Scan for the cell matching the given text and deliver its (x, y) coordinate at center. 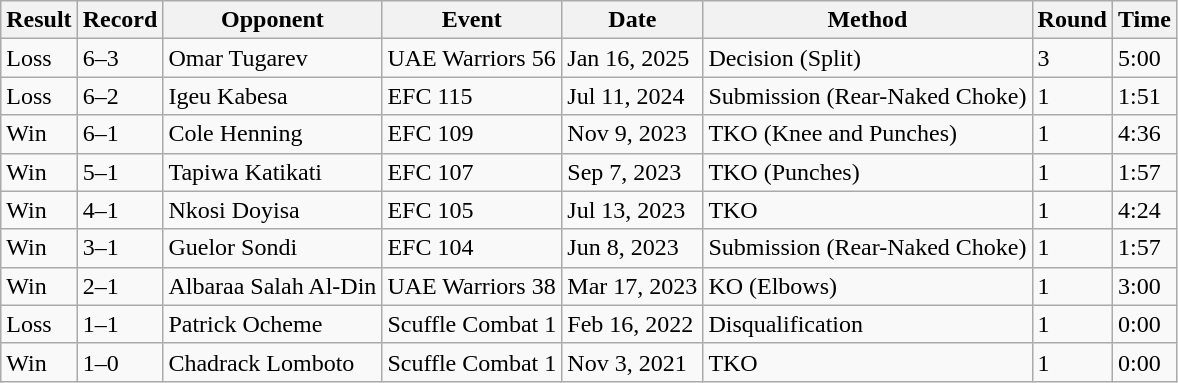
EFC 107 (472, 172)
3–1 (120, 248)
6–3 (120, 58)
Jan 16, 2025 (632, 58)
UAE Warriors 38 (472, 286)
Jul 13, 2023 (632, 210)
4:24 (1144, 210)
3:00 (1144, 286)
Chadrack Lomboto (272, 362)
5–1 (120, 172)
Nov 9, 2023 (632, 134)
UAE Warriors 56 (472, 58)
TKO (Knee and Punches) (868, 134)
Patrick Ocheme (272, 324)
Nov 3, 2021 (632, 362)
Mar 17, 2023 (632, 286)
Time (1144, 20)
KO (Elbows) (868, 286)
Omar Tugarev (272, 58)
TKO (Punches) (868, 172)
EFC 105 (472, 210)
Method (868, 20)
Decision (Split) (868, 58)
Event (472, 20)
Jul 11, 2024 (632, 96)
Opponent (272, 20)
Albaraa Salah Al-Din (272, 286)
Jun 8, 2023 (632, 248)
Result (39, 20)
Feb 16, 2022 (632, 324)
Cole Henning (272, 134)
6–1 (120, 134)
Sep 7, 2023 (632, 172)
Record (120, 20)
1–1 (120, 324)
Disqualification (868, 324)
EFC 104 (472, 248)
6–2 (120, 96)
Nkosi Doyisa (272, 210)
EFC 109 (472, 134)
Igeu Kabesa (272, 96)
4–1 (120, 210)
EFC 115 (472, 96)
3 (1072, 58)
1:51 (1144, 96)
Guelor Sondi (272, 248)
Tapiwa Katikati (272, 172)
Date (632, 20)
2–1 (120, 286)
1–0 (120, 362)
Round (1072, 20)
4:36 (1144, 134)
5:00 (1144, 58)
